Capture the cell that displays the provided text and extract its [x, y] central coordinate. 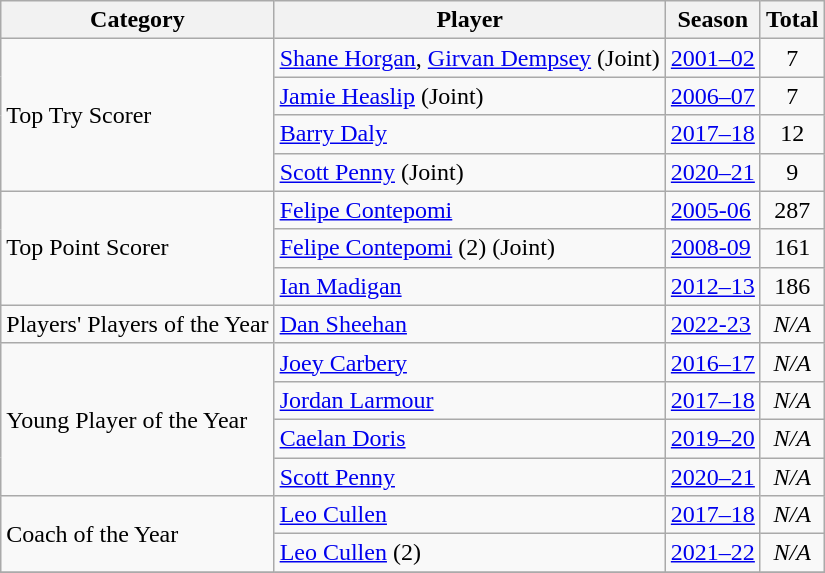
Ian Madigan [470, 286]
2022-23 [712, 324]
2019–20 [712, 438]
Category [138, 20]
Jordan Larmour [470, 400]
Player [470, 20]
Shane Horgan, Girvan Dempsey (Joint) [470, 58]
Top Try Scorer [138, 115]
Young Player of the Year [138, 419]
Total [792, 20]
Scott Penny [470, 477]
Players' Players of the Year [138, 324]
Dan Sheehan [470, 324]
2005-06 [712, 210]
161 [792, 248]
Leo Cullen (2) [470, 553]
Scott Penny (Joint) [470, 172]
2006–07 [712, 96]
Felipe Contepomi (2) (Joint) [470, 248]
Joey Carbery [470, 362]
Caelan Doris [470, 438]
Season [712, 20]
Felipe Contepomi [470, 210]
2021–22 [712, 553]
2012–13 [712, 286]
9 [792, 172]
2016–17 [712, 362]
Top Point Scorer [138, 248]
186 [792, 286]
Jamie Heaslip (Joint) [470, 96]
Coach of the Year [138, 534]
2008-09 [712, 248]
2001–02 [712, 58]
Leo Cullen [470, 515]
287 [792, 210]
Barry Daly [470, 134]
12 [792, 134]
